Pinpoint the cell where the given text exists, returning its (X, Y) midpoint coordinate. 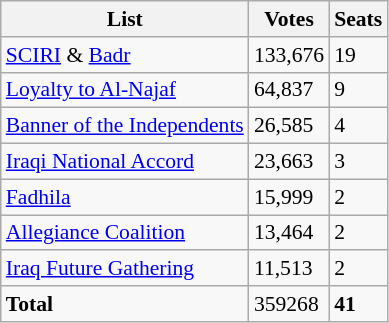
Seats (358, 19)
Votes (289, 19)
13,464 (289, 233)
26,585 (289, 126)
List (125, 19)
Banner of the Independents (125, 126)
Allegiance Coalition (125, 233)
23,663 (289, 162)
41 (358, 304)
Iraq Future Gathering (125, 269)
133,676 (289, 55)
64,837 (289, 90)
SCIRI & Badr (125, 55)
Total (125, 304)
Loyalty to Al-Najaf (125, 90)
Iraqi National Accord (125, 162)
19 (358, 55)
359268 (289, 304)
4 (358, 126)
Fadhila (125, 197)
11,513 (289, 269)
3 (358, 162)
15,999 (289, 197)
9 (358, 90)
